Detect which cell encompasses the target text, then output its [X, Y] center coordinate. 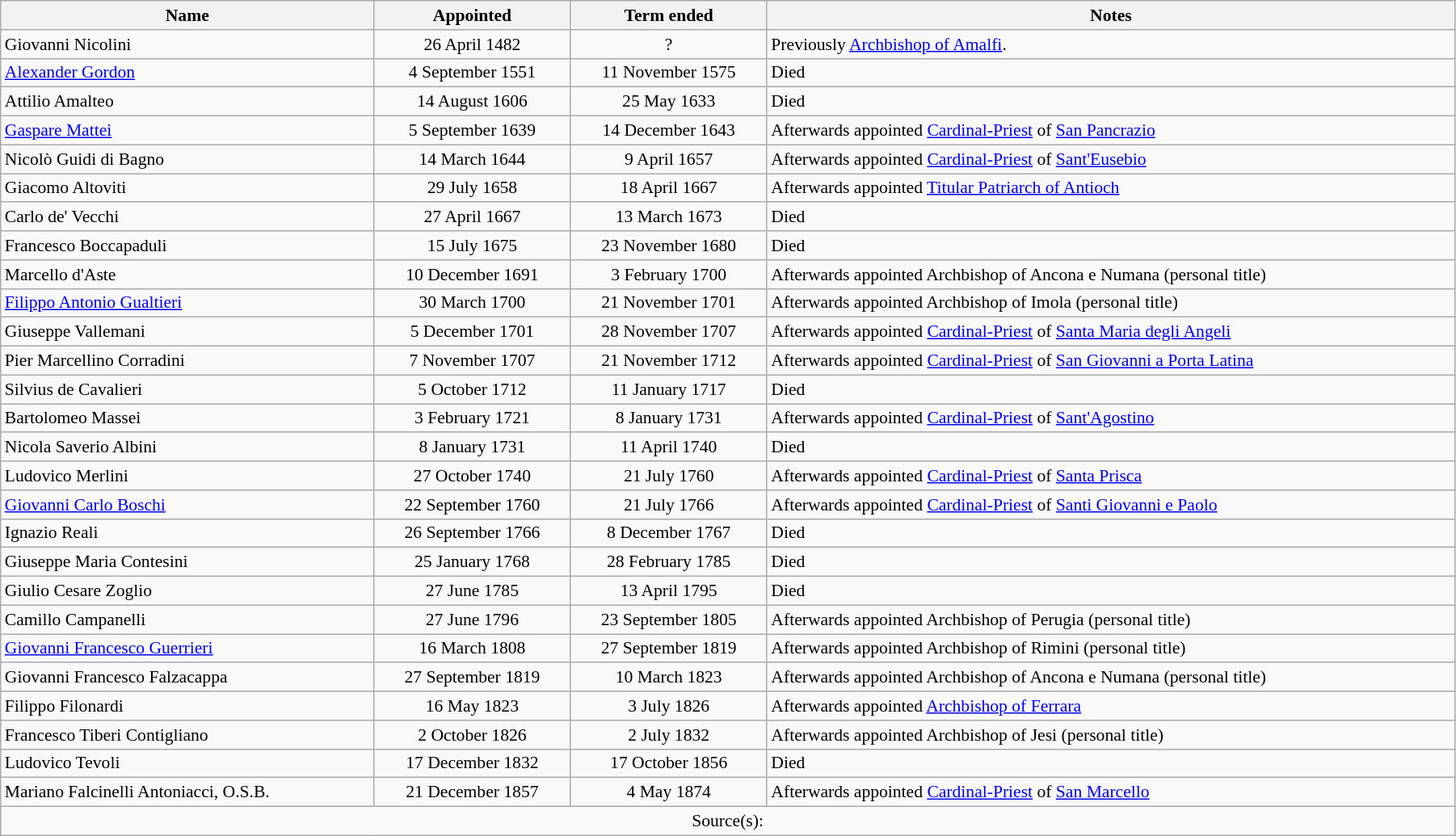
Appointed [472, 15]
Giovanni Francesco Guerrieri [187, 649]
23 September 1805 [669, 620]
Silvius de Cavalieri [187, 389]
Afterwards appointed Cardinal-Priest of Santa Maria degli Angeli [1110, 332]
2 October 1826 [472, 735]
25 January 1768 [472, 562]
2 July 1832 [669, 735]
Term ended [669, 15]
Filippo Antonio Gualtieri [187, 303]
9 April 1657 [669, 159]
18 April 1667 [669, 188]
7 November 1707 [472, 361]
? [669, 44]
5 December 1701 [472, 332]
16 March 1808 [472, 649]
Afterwards appointed Cardinal-Priest of San Marcello [1110, 792]
26 September 1766 [472, 533]
Afterwards appointed Cardinal-Priest of San Giovanni a Porta Latina [1110, 361]
30 March 1700 [472, 303]
8 December 1767 [669, 533]
21 December 1857 [472, 792]
Source(s): [728, 821]
Giuseppe Maria Contesini [187, 562]
11 April 1740 [669, 447]
14 August 1606 [472, 102]
Giulio Cesare Zoglio [187, 591]
10 December 1691 [472, 275]
21 November 1712 [669, 361]
Nicolò Guidi di Bagno [187, 159]
10 March 1823 [669, 678]
Name [187, 15]
13 April 1795 [669, 591]
11 November 1575 [669, 73]
Previously Archbishop of Amalfi. [1110, 44]
Afterwards appointed Titular Patriarch of Antioch [1110, 188]
Afterwards appointed Archbishop of Ferrara [1110, 706]
28 November 1707 [669, 332]
11 January 1717 [669, 389]
Afterwards appointed Cardinal-Priest of San Pancrazio [1110, 131]
Afterwards appointed Cardinal-Priest of Santi Giovanni e Paolo [1110, 505]
Ignazio Reali [187, 533]
29 July 1658 [472, 188]
Carlo de' Vecchi [187, 217]
Mariano Falcinelli Antoniacci, O.S.B. [187, 792]
16 May 1823 [472, 706]
Attilio Amalteo [187, 102]
Afterwards appointed Cardinal-Priest of Santa Prisca [1110, 476]
14 December 1643 [669, 131]
3 February 1721 [472, 418]
Filippo Filonardi [187, 706]
Afterwards appointed Archbishop of Jesi (personal title) [1110, 735]
5 September 1639 [472, 131]
13 March 1673 [669, 217]
Gaspare Mattei [187, 131]
Alexander Gordon [187, 73]
17 October 1856 [669, 763]
Giacomo Altoviti [187, 188]
3 February 1700 [669, 275]
Giuseppe Vallemani [187, 332]
Giovanni Francesco Falzacappa [187, 678]
Afterwards appointed Archbishop of Perugia (personal title) [1110, 620]
26 April 1482 [472, 44]
Pier Marcellino Corradini [187, 361]
Nicola Saverio Albini [187, 447]
22 September 1760 [472, 505]
Afterwards appointed Archbishop of Imola (personal title) [1110, 303]
Francesco Tiberi Contigliano [187, 735]
Francesco Boccapaduli [187, 246]
4 May 1874 [669, 792]
27 October 1740 [472, 476]
Marcello d'Aste [187, 275]
27 April 1667 [472, 217]
27 June 1796 [472, 620]
27 June 1785 [472, 591]
Giovanni Carlo Boschi [187, 505]
Bartolomeo Massei [187, 418]
23 November 1680 [669, 246]
5 October 1712 [472, 389]
17 December 1832 [472, 763]
Notes [1110, 15]
21 July 1760 [669, 476]
15 July 1675 [472, 246]
25 May 1633 [669, 102]
Afterwards appointed Cardinal-Priest of Sant'Agostino [1110, 418]
21 November 1701 [669, 303]
Giovanni Nicolini [187, 44]
Afterwards appointed Cardinal-Priest of Sant'Eusebio [1110, 159]
Afterwards appointed Archbishop of Rimini (personal title) [1110, 649]
Ludovico Tevoli [187, 763]
Camillo Campanelli [187, 620]
21 July 1766 [669, 505]
3 July 1826 [669, 706]
14 March 1644 [472, 159]
28 February 1785 [669, 562]
4 September 1551 [472, 73]
Ludovico Merlini [187, 476]
